Determine the (X, Y) coordinate at the center of the cell enclosing the given text.  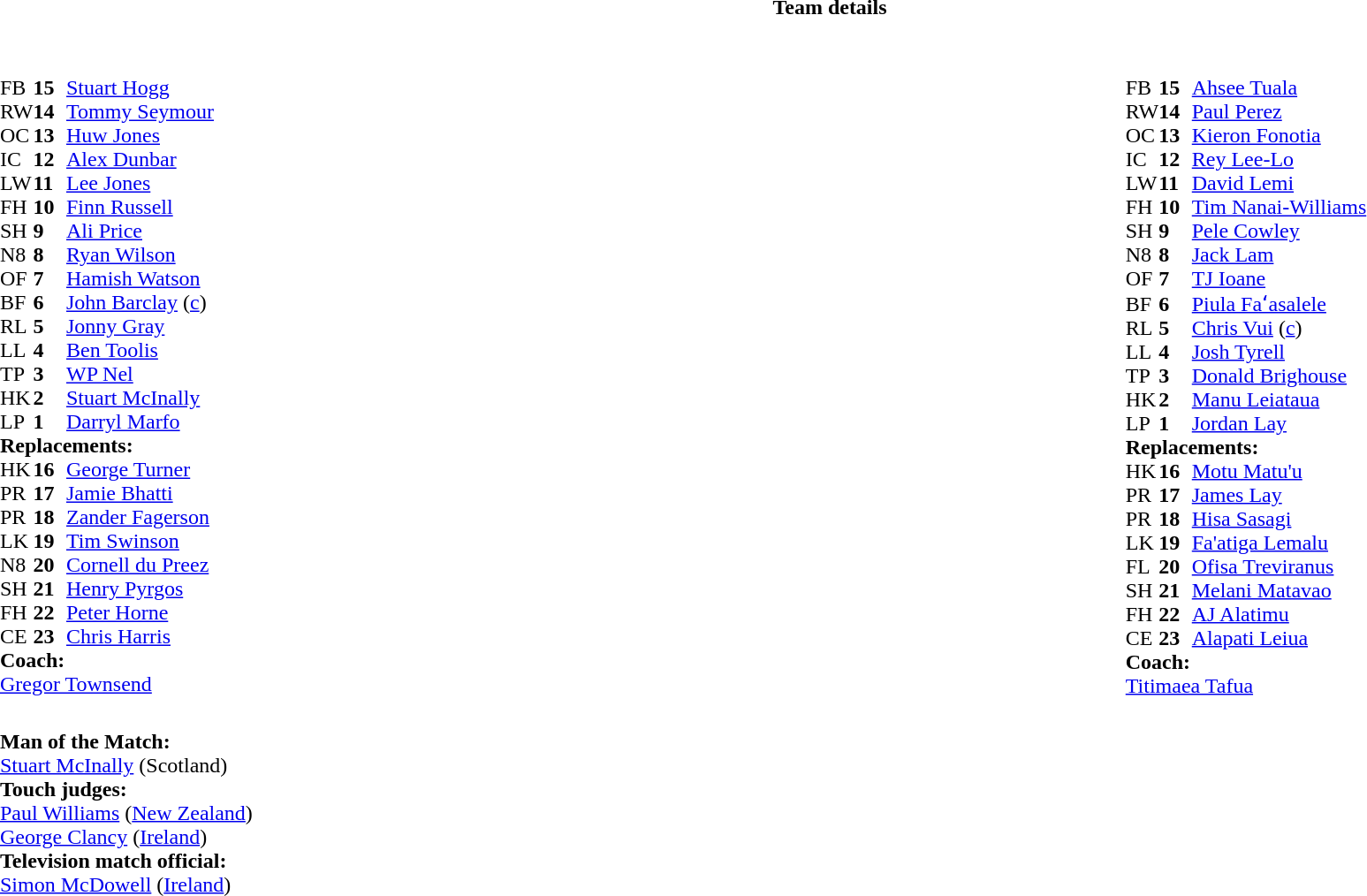
Hisa Sasagi (1280, 520)
Donald Brighouse (1280, 376)
David Lemi (1280, 184)
Darryl Marfo (140, 422)
Titimaea Tafua (1246, 686)
Ali Price (140, 232)
Chris Harris (140, 636)
FL (1143, 567)
TJ Ioane (1280, 279)
Piula Faʻasalele (1280, 303)
Gregor Townsend (107, 684)
Alapati Leiua (1280, 638)
AJ Alatimu (1280, 615)
Paul Perez (1280, 111)
Henry Pyrgos (140, 588)
Melani Matavao (1280, 590)
Josh Tyrell (1280, 352)
John Barclay (c) (140, 302)
Huw Jones (140, 136)
George Turner (140, 470)
Ryan Wilson (140, 254)
Ofisa Treviranus (1280, 567)
Manu Leiataua (1280, 399)
Tim Swinson (140, 541)
Tim Nanai-Williams (1280, 207)
Motu Matu'u (1280, 472)
Jonny Gray (140, 327)
Jordan Lay (1280, 424)
Chris Vui (c) (1280, 329)
Hamish Watson (140, 279)
Rey Lee-Lo (1280, 159)
Lee Jones (140, 184)
WP Nel (140, 375)
Jamie Bhatti (140, 493)
Finn Russell (140, 207)
Jack Lam (1280, 254)
Fa'atiga Lemalu (1280, 543)
Tommy Seymour (140, 111)
Ben Toolis (140, 350)
Cornell du Preez (140, 566)
Alex Dunbar (140, 159)
Stuart Hogg (140, 88)
Kieron Fonotia (1280, 136)
Stuart McInally (140, 398)
Pele Cowley (1280, 232)
Peter Horne (140, 613)
James Lay (1280, 495)
Zander Fagerson (140, 518)
Ahsee Tuala (1280, 88)
